Provide the (x, y) coordinate of the cell's center where the given text is located.  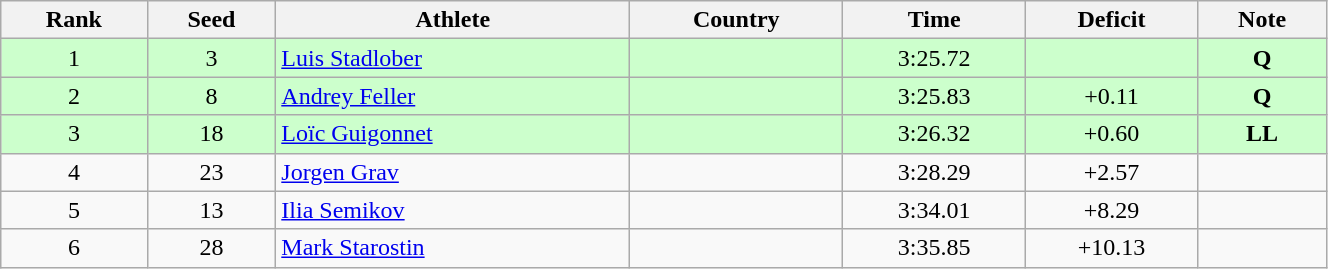
Time (934, 20)
Seed (212, 20)
13 (212, 210)
Rank (74, 20)
Loïc Guigonnet (453, 134)
+10.13 (1111, 248)
8 (212, 96)
+8.29 (1111, 210)
23 (212, 172)
3:25.83 (934, 96)
Country (736, 20)
Deficit (1111, 20)
+0.11 (1111, 96)
18 (212, 134)
28 (212, 248)
Athlete (453, 20)
LL (1262, 134)
Jorgen Grav (453, 172)
Mark Starostin (453, 248)
3:25.72 (934, 58)
3:28.29 (934, 172)
5 (74, 210)
6 (74, 248)
3:26.32 (934, 134)
Andrey Feller (453, 96)
+2.57 (1111, 172)
Ilia Semikov (453, 210)
3:34.01 (934, 210)
Note (1262, 20)
3:35.85 (934, 248)
Luis Stadlober (453, 58)
4 (74, 172)
1 (74, 58)
2 (74, 96)
+0.60 (1111, 134)
